Extract the [x, y] coordinate from the center of the cell holding the provided text.  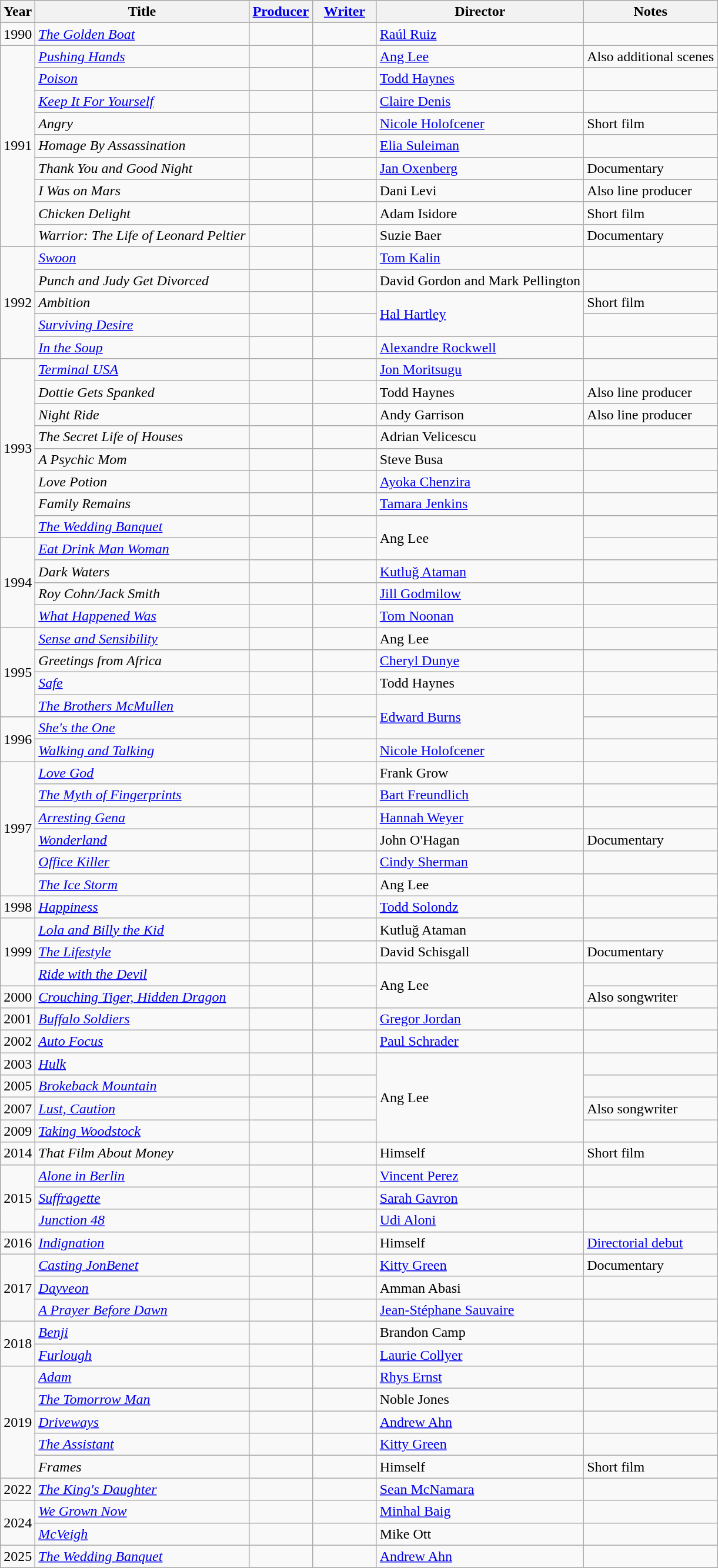
David Gordon and Mark Pellington [480, 281]
Jan Oxenberg [480, 168]
Surviving Desire [142, 325]
Ambition [142, 303]
2017 [18, 1287]
Sense and Sensibility [142, 638]
Directorial debut [650, 1243]
Office Killer [142, 862]
Ayoka Chenzira [480, 482]
Family Remains [142, 504]
That Film About Money [142, 1153]
Hannah Weyer [480, 818]
Brokeback Mountain [142, 1086]
2001 [18, 1019]
The Lifestyle [142, 952]
Suzie Baer [480, 235]
Hal Hartley [480, 314]
Frames [142, 1467]
Bart Freundlich [480, 795]
Alone in Berlin [142, 1176]
Eat Drink Man Woman [142, 549]
Sean McNamara [480, 1489]
Director [480, 12]
Dani Levi [480, 191]
The Secret Life of Houses [142, 437]
Punch and Judy Get Divorced [142, 281]
Claire Denis [480, 101]
The Tomorrow Man [142, 1400]
Year [18, 12]
The King's Daughter [142, 1489]
2009 [18, 1131]
Adam [142, 1377]
Tom Kalin [480, 258]
2022 [18, 1489]
Minhal Baig [480, 1512]
Furlough [142, 1355]
Raúl Ruiz [480, 34]
Paul Schrader [480, 1042]
Benji [142, 1332]
In the Soup [142, 348]
She's the One [142, 728]
Greetings from Africa [142, 661]
Cindy Sherman [480, 862]
2003 [18, 1064]
Mike Ott [480, 1534]
2025 [18, 1556]
I Was on Mars [142, 191]
1994 [18, 582]
Thank You and Good Night [142, 168]
Safe [142, 683]
Angry [142, 124]
Laurie Collyer [480, 1355]
1997 [18, 829]
Alexandre Rockwell [480, 348]
Wonderland [142, 840]
Casting JonBenet [142, 1265]
2019 [18, 1422]
Andy Garrison [480, 415]
Tom Noonan [480, 616]
Night Ride [142, 415]
Buffalo Soldiers [142, 1019]
Amman Abasi [480, 1287]
Edward Burns [480, 717]
The Assistant [142, 1444]
1998 [18, 907]
Producer [281, 12]
Love God [142, 773]
Driveways [142, 1422]
Jean-Stéphane Sauvaire [480, 1310]
1999 [18, 952]
Writer [345, 12]
2015 [18, 1198]
Happiness [142, 907]
Roy Cohn/Jack Smith [142, 593]
Steve Busa [480, 459]
1995 [18, 672]
Indignation [142, 1243]
Brandon Camp [480, 1332]
A Prayer Before Dawn [142, 1310]
Keep It For Yourself [142, 101]
Dark Waters [142, 571]
Frank Grow [480, 773]
Pushing Hands [142, 56]
Walking and Talking [142, 750]
2016 [18, 1243]
Noble Jones [480, 1400]
Rhys Ernst [480, 1377]
Arresting Gena [142, 818]
Cheryl Dunye [480, 661]
2007 [18, 1109]
Love Potion [142, 482]
Gregor Jordan [480, 1019]
Udi Aloni [480, 1220]
Jon Moritsugu [480, 370]
Dottie Gets Spanked [142, 392]
1996 [18, 739]
2000 [18, 997]
The Myth of Fingerprints [142, 795]
Vincent Perez [480, 1176]
Chicken Delight [142, 213]
McVeigh [142, 1534]
1992 [18, 302]
The Ice Storm [142, 885]
Elia Suleiman [480, 146]
Todd Solondz [480, 907]
Adam Isidore [480, 213]
1993 [18, 448]
Homage By Assassination [142, 146]
Ride with the Devil [142, 974]
Lola and Billy the Kid [142, 929]
2014 [18, 1153]
A Psychic Mom [142, 459]
2002 [18, 1042]
Swoon [142, 258]
2024 [18, 1523]
Title [142, 12]
David Schisgall [480, 952]
Hulk [142, 1064]
We Grown Now [142, 1512]
Adrian Velicescu [480, 437]
Dayveon [142, 1287]
Junction 48 [142, 1220]
Jill Godmilow [480, 593]
Poison [142, 79]
Also additional scenes [650, 56]
Crouching Tiger, Hidden Dragon [142, 997]
2018 [18, 1343]
Suffragette [142, 1198]
Notes [650, 12]
Sarah Gavron [480, 1198]
The Golden Boat [142, 34]
2005 [18, 1086]
Auto Focus [142, 1042]
Taking Woodstock [142, 1131]
1990 [18, 34]
What Happened Was [142, 616]
1991 [18, 146]
Tamara Jenkins [480, 504]
John O'Hagan [480, 840]
The Brothers McMullen [142, 706]
Lust, Caution [142, 1109]
Terminal USA [142, 370]
Warrior: The Life of Leonard Peltier [142, 235]
